Find where the given text appears and provide that cell's center as [X, Y] coordinate. 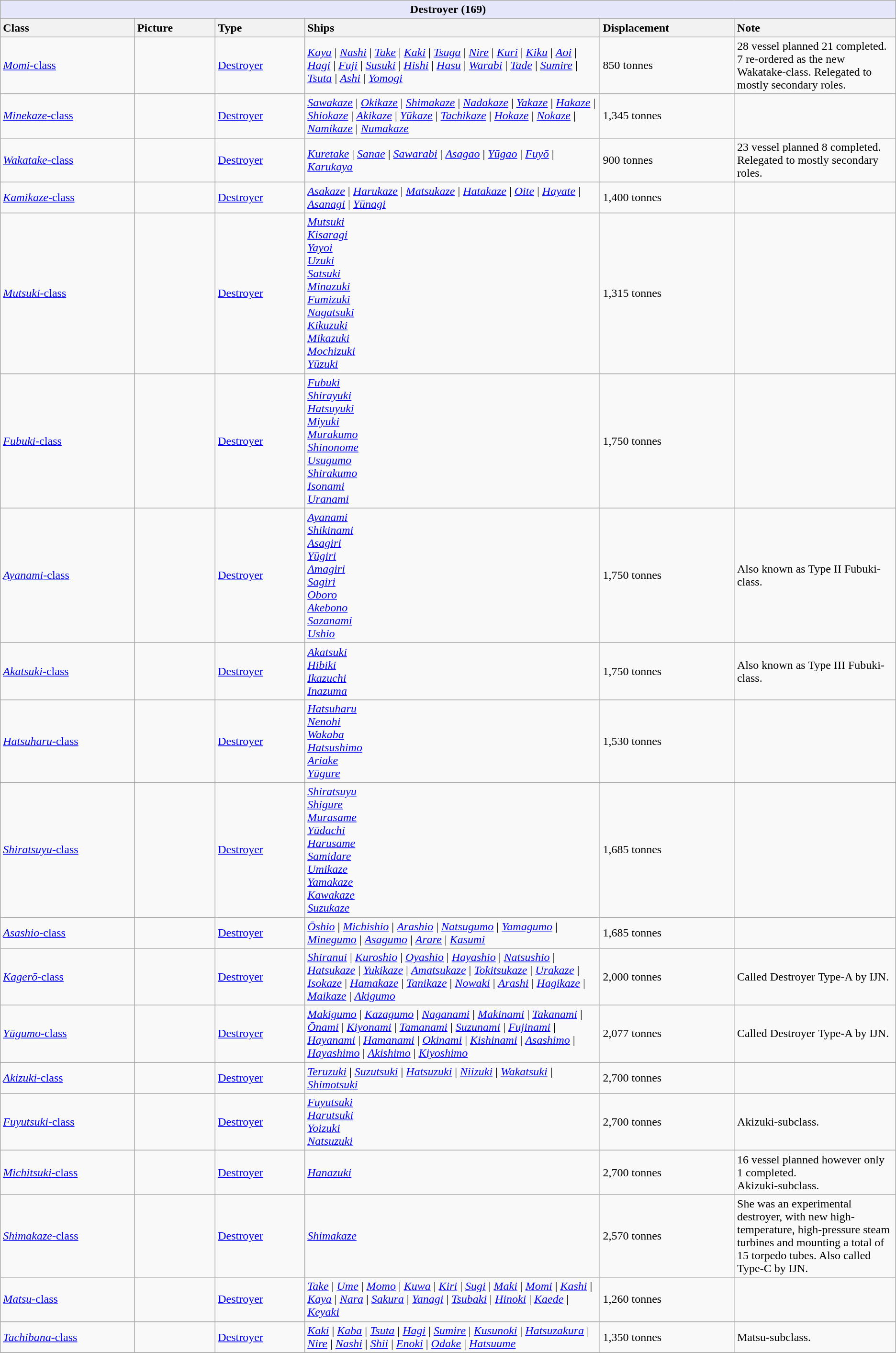
AyanamiShikinamiAsagiriYūgiriAmagiriSagiriOboroAkebonoSazanamiUshio [453, 575]
Kaya | Nashi | Take | Kaki | Tsuga | Nire | Kuri | Kiku | Aoi | Hagi | Fuji | Susuki | Hishi | Hasu | Warabi | Tade | Sumire | Tsuta | Ashi | Yomogi [453, 65]
Kamikaze-class [68, 197]
Ōshio | Michishio | Arashio | Natsugumo | Yamagumo | Minegumo | Asagumo | Arare | Kasumi [453, 933]
AkatsukiHibikiIkazuchiInazuma [453, 671]
1,315 tonnes [667, 293]
Tachibana-class [68, 1337]
16 vessel planned however only 1 completed.Akizuki-subclass. [815, 1173]
Mutsuki-class [68, 293]
Hanazuki [453, 1173]
1,260 tonnes [667, 1299]
Picture [175, 28]
Akizuki-subclass. [815, 1122]
23 vessel planned 8 completed. Relegated to mostly secondary roles. [815, 160]
Matsu-subclass. [815, 1337]
Kagerō-class [68, 977]
Also known as Type III Fubuki-class. [815, 671]
Fuyutsuki-class [68, 1122]
Akatsuki-class [68, 671]
2,077 tonnes [667, 1034]
Destroyer (169) [448, 10]
Hatsuharu-class [68, 741]
Akizuki-class [68, 1078]
Kaki | Kaba | Tsuta | Hagi | Sumire | Kusunoki | Hatsuzakura | Nire | Nashi | Shii | Enoki | Odake | Hatsuume [453, 1337]
Wakatake-class [68, 160]
1,350 tonnes [667, 1337]
2,000 tonnes [667, 977]
28 vessel planned 21 completed. 7 re-ordered as the new Wakatake-class. Relegated to mostly secondary roles. [815, 65]
Type [260, 28]
900 tonnes [667, 160]
FuyutsukiHarutsukiYoizukiNatsuzuki [453, 1122]
Shimakaze [453, 1236]
Shimakaze-class [68, 1236]
HatsuharuNenohiWakabaHatsushimoAriakeYūgure [453, 741]
ShiratsuyuShigureMurasameYūdachiHarusameSamidareUmikazeYamakazeKawakazeSuzukaze [453, 849]
Asakaze | Harukaze | Matsukaze | Hatakaze | Oite | Hayate | Asanagi | Yūnagi [453, 197]
Also known as Type II Fubuki-class. [815, 575]
1,400 tonnes [667, 197]
1,345 tonnes [667, 116]
Asashio-class [68, 933]
Displacement [667, 28]
Ayanami-class [68, 575]
Sawakaze | Okikaze | Shimakaze | Nadakaze | Yakaze | Hakaze | Shiokaze | Akikaze | Yūkaze | Tachikaze | Hokaze | Nokaze | Namikaze | Numakaze [453, 116]
Teruzuki | Suzutsuki | Hatsuzuki | Niizuki | Wakatsuki | Shimotsuki [453, 1078]
Class [68, 28]
Momi-class [68, 65]
Note [815, 28]
Minekaze-class [68, 116]
Shiratsuyu-class [68, 849]
2,570 tonnes [667, 1236]
MutsukiKisaragiYayoiUzukiSatsukiMinazukiFumizukiNagatsukiKikuzukiMikazukiMochizukiYūzuki [453, 293]
850 tonnes [667, 65]
Fubuki-class [68, 440]
1,530 tonnes [667, 741]
Yūgumo-class [68, 1034]
Matsu-class [68, 1299]
Ships [453, 28]
FubukiShirayukiHatsuyukiMiyukiMurakumoShinonomeUsugumoShirakumoIsonamiUranami [453, 440]
Take | Ume | Momo | Kuwa | Kiri | Sugi | Maki | Momi | Kashi | Kaya | Nara | Sakura | Yanagi | Tsubaki | Hinoki | Kaede | Keyaki [453, 1299]
Kuretake | Sanae | Sawarabi | Asagao | Yūgao | Fuyō | Karukaya [453, 160]
Michitsuki-class [68, 1173]
